Return the [x, y] coordinate for the center point of the cell that contains the specified text.  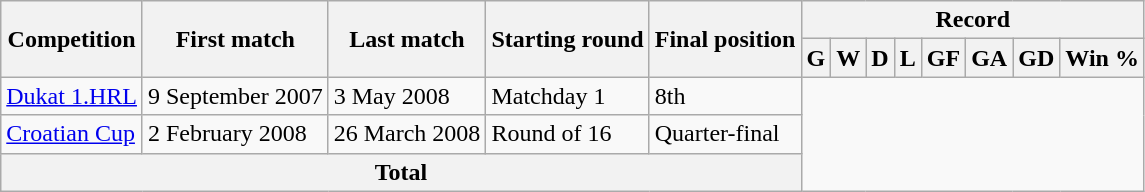
W [848, 58]
9 September 2007 [235, 96]
Record [972, 20]
2 February 2008 [235, 134]
Last match [407, 39]
Quarter-final [725, 134]
Starting round [568, 39]
26 March 2008 [407, 134]
Total [401, 172]
3 May 2008 [407, 96]
Competition [72, 39]
Matchday 1 [568, 96]
Round of 16 [568, 134]
L [908, 58]
Dukat 1.HRL [72, 96]
GF [943, 58]
Final position [725, 39]
GD [1036, 58]
GA [990, 58]
G [816, 58]
8th [725, 96]
First match [235, 39]
D [880, 58]
Croatian Cup [72, 134]
Win % [1102, 58]
